Search for the cell housing the specified text and yield its (x, y) center coordinate. 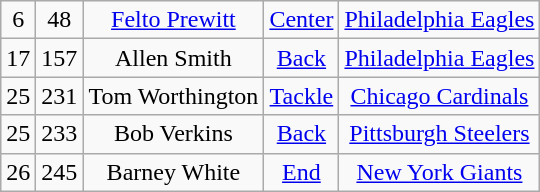
Barney White (174, 172)
17 (18, 58)
48 (60, 20)
New York Giants (440, 172)
Tom Worthington (174, 96)
231 (60, 96)
Pittsburgh Steelers (440, 134)
Tackle (302, 96)
End (302, 172)
Allen Smith (174, 58)
6 (18, 20)
233 (60, 134)
Bob Verkins (174, 134)
26 (18, 172)
Center (302, 20)
245 (60, 172)
157 (60, 58)
Felto Prewitt (174, 20)
Chicago Cardinals (440, 96)
